Locate the cell with the specified text and output its [x, y] center coordinate. 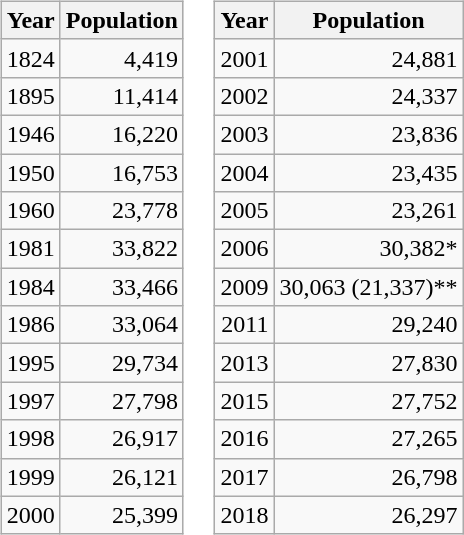
1984 [30, 287]
2003 [244, 134]
2004 [244, 173]
30,063 (21,337)** [368, 287]
2005 [244, 211]
4,419 [122, 58]
1986 [30, 325]
1824 [30, 58]
24,881 [368, 58]
27,798 [122, 401]
2018 [244, 515]
26,798 [368, 477]
23,778 [122, 211]
1895 [30, 96]
27,265 [368, 439]
26,297 [368, 515]
2015 [244, 401]
23,261 [368, 211]
26,917 [122, 439]
2002 [244, 96]
33,064 [122, 325]
1946 [30, 134]
2000 [30, 515]
30,382* [368, 249]
2006 [244, 249]
25,399 [122, 515]
2013 [244, 363]
16,753 [122, 173]
2011 [244, 325]
23,435 [368, 173]
2001 [244, 58]
33,466 [122, 287]
1960 [30, 211]
27,830 [368, 363]
1950 [30, 173]
11,414 [122, 96]
23,836 [368, 134]
29,240 [368, 325]
26,121 [122, 477]
2009 [244, 287]
1981 [30, 249]
27,752 [368, 401]
2017 [244, 477]
1997 [30, 401]
33,822 [122, 249]
29,734 [122, 363]
1999 [30, 477]
1998 [30, 439]
1995 [30, 363]
24,337 [368, 96]
2016 [244, 439]
16,220 [122, 134]
